Extract the [x, y] coordinate from the center of the cell holding the provided text.  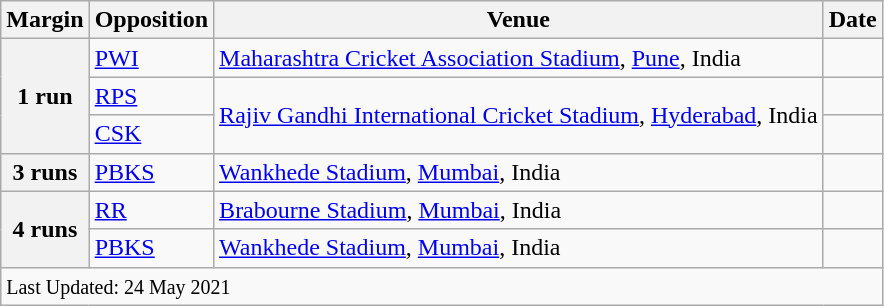
4 runs [45, 229]
Date [852, 20]
RR [151, 210]
RPS [151, 96]
1 run [45, 96]
Brabourne Stadium, Mumbai, India [519, 210]
PWI [151, 58]
Last Updated: 24 May 2021 [442, 286]
CSK [151, 134]
Margin [45, 20]
Opposition [151, 20]
Maharashtra Cricket Association Stadium, Pune, India [519, 58]
Venue [519, 20]
Rajiv Gandhi International Cricket Stadium, Hyderabad, India [519, 115]
3 runs [45, 172]
